Scan for the cell matching the given text and deliver its [x, y] coordinate at center. 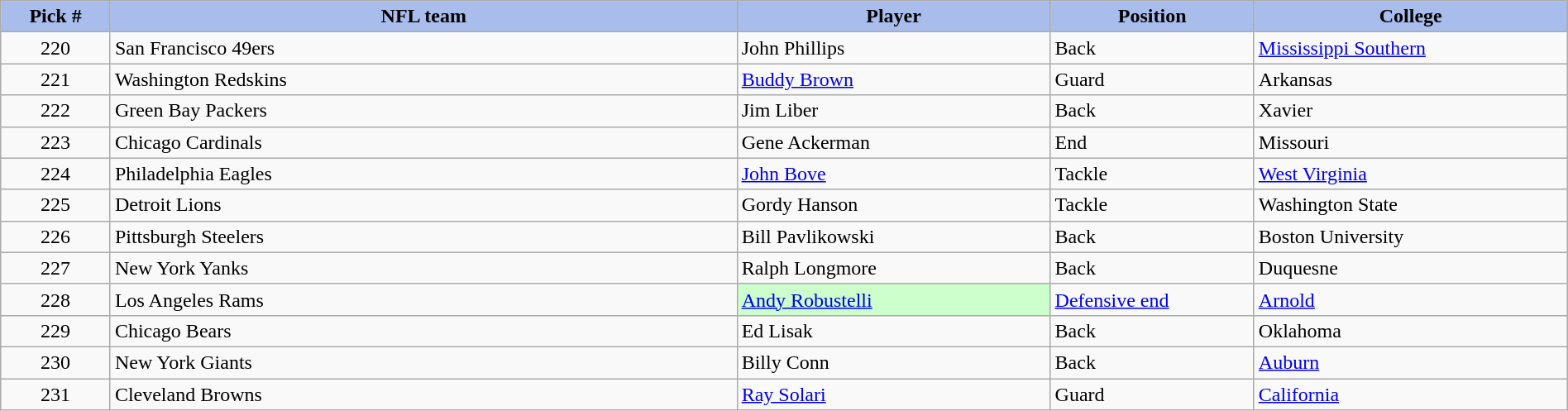
221 [56, 79]
Duquesne [1411, 268]
Billy Conn [893, 362]
John Phillips [893, 48]
California [1411, 394]
Auburn [1411, 362]
Gordy Hanson [893, 205]
Green Bay Packers [423, 111]
Detroit Lions [423, 205]
Player [893, 17]
End [1152, 142]
228 [56, 299]
Defensive end [1152, 299]
226 [56, 237]
Gene Ackerman [893, 142]
Chicago Cardinals [423, 142]
College [1411, 17]
225 [56, 205]
231 [56, 394]
West Virginia [1411, 174]
New York Yanks [423, 268]
Pittsburgh Steelers [423, 237]
220 [56, 48]
San Francisco 49ers [423, 48]
Boston University [1411, 237]
Philadelphia Eagles [423, 174]
Washington State [1411, 205]
Oklahoma [1411, 331]
John Bove [893, 174]
Arnold [1411, 299]
Position [1152, 17]
Ed Lisak [893, 331]
Ray Solari [893, 394]
Mississippi Southern [1411, 48]
229 [56, 331]
Buddy Brown [893, 79]
227 [56, 268]
Bill Pavlikowski [893, 237]
Chicago Bears [423, 331]
224 [56, 174]
New York Giants [423, 362]
Ralph Longmore [893, 268]
Washington Redskins [423, 79]
Arkansas [1411, 79]
222 [56, 111]
Missouri [1411, 142]
Andy Robustelli [893, 299]
Los Angeles Rams [423, 299]
Pick # [56, 17]
NFL team [423, 17]
Cleveland Browns [423, 394]
230 [56, 362]
Jim Liber [893, 111]
223 [56, 142]
Xavier [1411, 111]
